Return [x, y] of the center of cell containing provided text 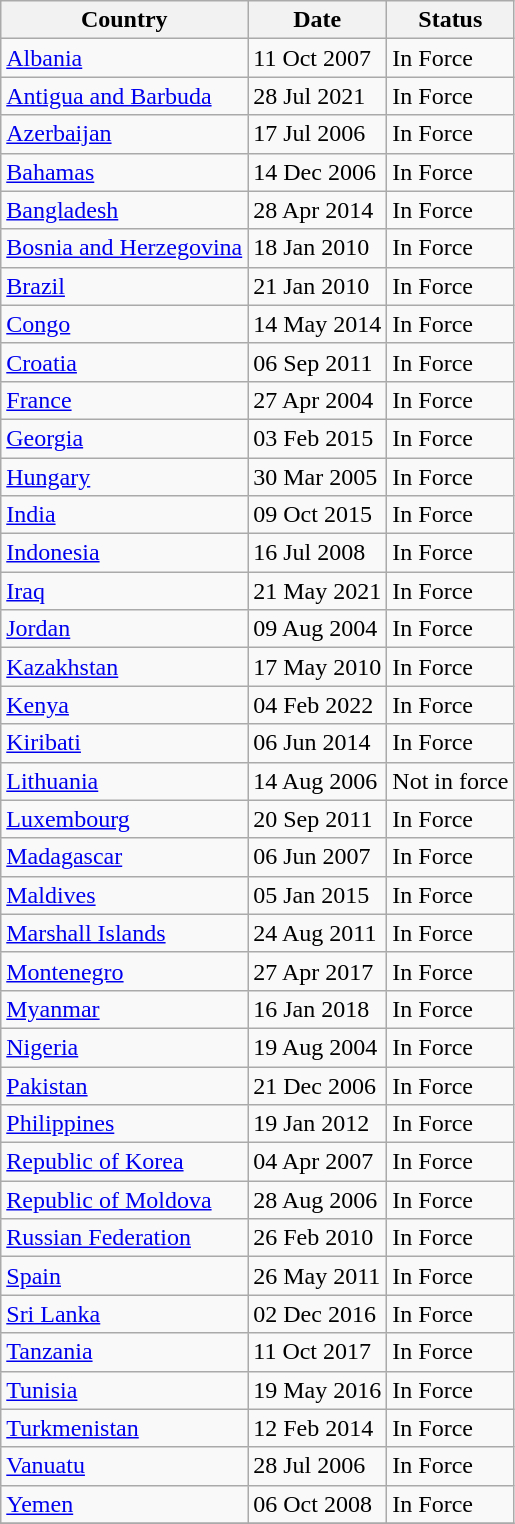
Jordan [124, 629]
03 Feb 2015 [318, 438]
Yemen [124, 1504]
Indonesia [124, 553]
28 Jul 2021 [318, 96]
Croatia [124, 362]
Date [318, 20]
Bahamas [124, 172]
09 Oct 2015 [318, 515]
Nigeria [124, 1047]
26 Feb 2010 [318, 1238]
Vanuatu [124, 1466]
06 Jun 2007 [318, 857]
Russian Federation [124, 1238]
Kiribati [124, 743]
11 Oct 2017 [318, 1352]
04 Feb 2022 [318, 705]
12 Feb 2014 [318, 1428]
Bangladesh [124, 210]
14 Dec 2006 [318, 172]
Lithuania [124, 781]
11 Oct 2007 [318, 58]
06 Jun 2014 [318, 743]
Maldives [124, 895]
26 May 2011 [318, 1276]
16 Jan 2018 [318, 1009]
Country [124, 20]
Not in force [450, 781]
Sri Lanka [124, 1314]
Pakistan [124, 1085]
17 Jul 2006 [318, 134]
Congo [124, 324]
Status [450, 20]
Republic of Korea [124, 1162]
06 Sep 2011 [318, 362]
17 May 2010 [318, 667]
Antigua and Barbuda [124, 96]
Kenya [124, 705]
20 Sep 2011 [318, 819]
Luxembourg [124, 819]
02 Dec 2016 [318, 1314]
Brazil [124, 286]
Kazakhstan [124, 667]
Turkmenistan [124, 1428]
Tunisia [124, 1390]
04 Apr 2007 [318, 1162]
21 Jan 2010 [318, 286]
Spain [124, 1276]
21 Dec 2006 [318, 1085]
09 Aug 2004 [318, 629]
24 Aug 2011 [318, 933]
27 Apr 2004 [318, 400]
Albania [124, 58]
Marshall Islands [124, 933]
India [124, 515]
Georgia [124, 438]
Republic of Moldova [124, 1200]
14 May 2014 [318, 324]
21 May 2021 [318, 591]
14 Aug 2006 [318, 781]
Azerbaijan [124, 134]
19 Aug 2004 [318, 1047]
Tanzania [124, 1352]
France [124, 400]
28 Jul 2006 [318, 1466]
06 Oct 2008 [318, 1504]
16 Jul 2008 [318, 553]
Madagascar [124, 857]
27 Apr 2017 [318, 971]
Myanmar [124, 1009]
Montenegro [124, 971]
Bosnia and Herzegovina [124, 248]
19 May 2016 [318, 1390]
19 Jan 2012 [318, 1124]
28 Apr 2014 [318, 210]
30 Mar 2005 [318, 477]
Philippines [124, 1124]
Hungary [124, 477]
28 Aug 2006 [318, 1200]
05 Jan 2015 [318, 895]
18 Jan 2010 [318, 248]
Iraq [124, 591]
